Extract the [X, Y] coordinate from the center of the cell holding the provided text.  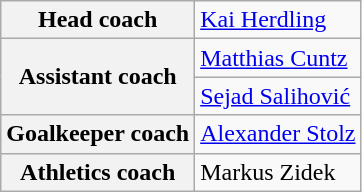
Head coach [98, 20]
Athletics coach [98, 172]
Assistant coach [98, 77]
Goalkeeper coach [98, 134]
Kai Herdling [278, 20]
Sejad Salihović [278, 96]
Matthias Cuntz [278, 58]
Alexander Stolz [278, 134]
Markus Zidek [278, 172]
